Search for the cell housing the specified text and yield its [x, y] center coordinate. 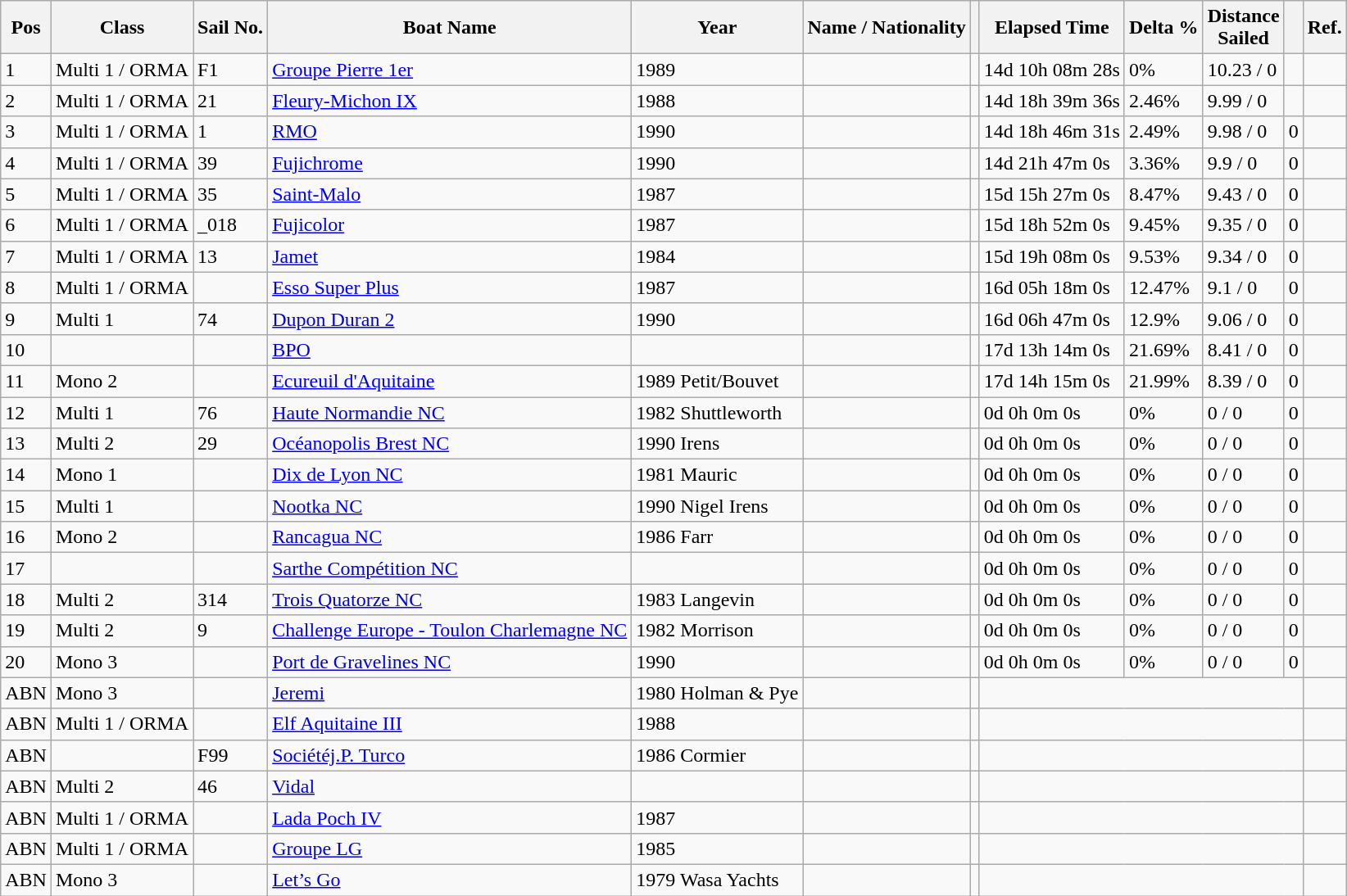
Trois Quatorze NC [450, 600]
Ecureuil d'Aquitaine [450, 381]
314 [231, 600]
16 [26, 537]
1990 Nigel Irens [718, 506]
76 [231, 412]
3.36% [1163, 163]
46 [231, 786]
1989 [718, 70]
21.99% [1163, 381]
11 [26, 381]
14d 10h 08m 28s [1052, 70]
Class [121, 28]
17d 13h 14m 0s [1052, 350]
Year [718, 28]
6 [26, 225]
12 [26, 412]
Name / Nationality [887, 28]
1982 Morrison [718, 631]
74 [231, 319]
8.47% [1163, 194]
1985 [718, 848]
15d 19h 08m 0s [1052, 256]
Océanopolis Brest NC [450, 444]
Jeremi [450, 693]
1983 Langevin [718, 600]
17d 14h 15m 0s [1052, 381]
8 [26, 287]
9.34 / 0 [1244, 256]
9.45% [1163, 225]
15d 18h 52m 0s [1052, 225]
8.41 / 0 [1244, 350]
Nootka NC [450, 506]
1989 Petit/Bouvet [718, 381]
1984 [718, 256]
RMO [450, 132]
12.9% [1163, 319]
14d 18h 39m 36s [1052, 101]
12.47% [1163, 287]
16d 05h 18m 0s [1052, 287]
39 [231, 163]
Pos [26, 28]
9.1 / 0 [1244, 287]
1981 Mauric [718, 475]
14 [26, 475]
Port de Gravelines NC [450, 662]
2 [26, 101]
F99 [231, 755]
21 [231, 101]
Groupe Pierre 1er [450, 70]
F1 [231, 70]
Haute Normandie NC [450, 412]
Let’s Go [450, 880]
16d 06h 47m 0s [1052, 319]
9.43 / 0 [1244, 194]
Groupe LG [450, 848]
29 [231, 444]
10.23 / 0 [1244, 70]
Elf Aquitaine III [450, 724]
Fujicolor [450, 225]
Delta % [1163, 28]
2.49% [1163, 132]
4 [26, 163]
DistanceSailed [1244, 28]
21.69% [1163, 350]
Mono 1 [121, 475]
19 [26, 631]
Dix de Lyon NC [450, 475]
Sociétéj.P. Turco [450, 755]
1982 Shuttleworth [718, 412]
_018 [231, 225]
15 [26, 506]
BPO [450, 350]
Boat Name [450, 28]
5 [26, 194]
20 [26, 662]
Vidal [450, 786]
9.98 / 0 [1244, 132]
10 [26, 350]
8.39 / 0 [1244, 381]
Ref. [1324, 28]
14d 18h 46m 31s [1052, 132]
Esso Super Plus [450, 287]
Fujichrome [450, 163]
Challenge Europe - Toulon Charlemagne NC [450, 631]
9.35 / 0 [1244, 225]
Fleury-Michon IX [450, 101]
Sail No. [231, 28]
18 [26, 600]
17 [26, 568]
1979 Wasa Yachts [718, 880]
1986 Farr [718, 537]
Dupon Duran 2 [450, 319]
14d 21h 47m 0s [1052, 163]
Jamet [450, 256]
3 [26, 132]
9.06 / 0 [1244, 319]
1990 Irens [718, 444]
9.9 / 0 [1244, 163]
Lada Poch IV [450, 817]
1980 Holman & Pye [718, 693]
Sarthe Compétition NC [450, 568]
9.99 / 0 [1244, 101]
Saint-Malo [450, 194]
7 [26, 256]
15d 15h 27m 0s [1052, 194]
Elapsed Time [1052, 28]
9.53% [1163, 256]
2.46% [1163, 101]
1986 Cormier [718, 755]
35 [231, 194]
Rancagua NC [450, 537]
